Return (x, y) of the center of cell containing provided text 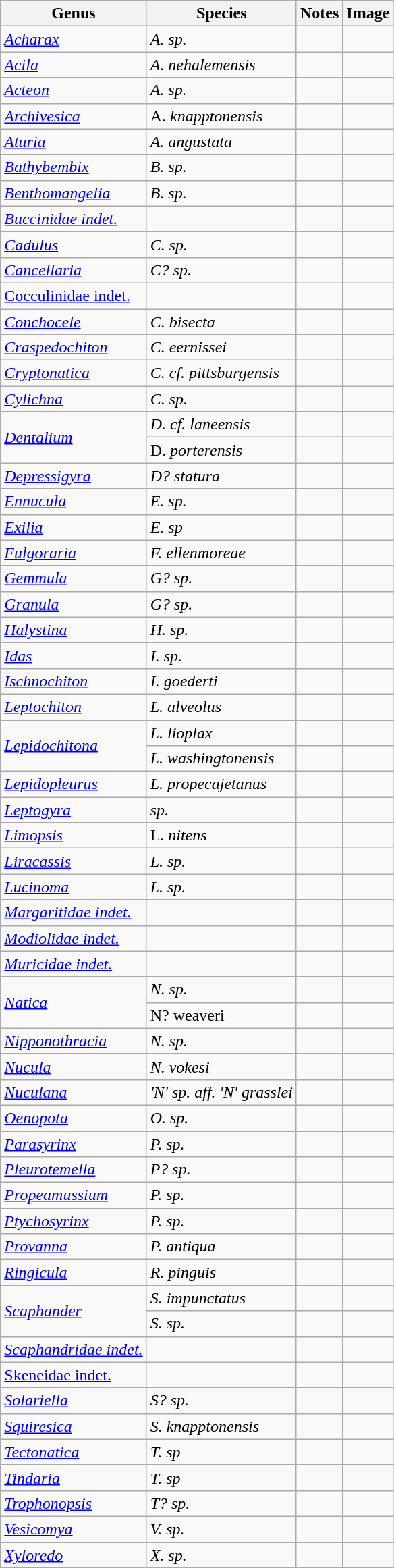
Nipponothracia (74, 1041)
Acteon (74, 90)
I. goederti (221, 681)
Scaphander (74, 1311)
Propeamussium (74, 1195)
Liracassis (74, 861)
Ennucula (74, 502)
Lucinoma (74, 887)
Aturia (74, 142)
P. antiqua (221, 1247)
Lepidochitona (74, 745)
Tectonatica (74, 1452)
E. sp (221, 527)
N? weaveri (221, 1015)
S. knapptonensis (221, 1426)
V. sp. (221, 1529)
Margaritidae indet. (74, 913)
D. porterensis (221, 450)
Depressigyra (74, 476)
Conchocele (74, 322)
Benthomangelia (74, 193)
Cancellaria (74, 270)
S? sp. (221, 1401)
Solariella (74, 1401)
Species (221, 13)
L. alveolus (221, 707)
H. sp. (221, 630)
Dentalium (74, 437)
I. sp. (221, 655)
Trophonopsis (74, 1503)
Provanna (74, 1247)
Image (368, 13)
S. sp. (221, 1324)
Xyloredo (74, 1555)
C? sp. (221, 270)
O. sp. (221, 1118)
L. washingtonensis (221, 759)
Scaphandridae indet. (74, 1349)
L. lioplax (221, 732)
Natica (74, 1002)
L. propecajetanus (221, 784)
Parasyrinx (74, 1144)
Muricidae indet. (74, 964)
Idas (74, 655)
L. nitens (221, 836)
A. angustata (221, 142)
T? sp. (221, 1503)
Craspedochiton (74, 348)
Acila (74, 65)
Ringicula (74, 1272)
sp. (221, 810)
D? statura (221, 476)
Ischnochiton (74, 681)
Pleurotemella (74, 1170)
P? sp. (221, 1170)
Fulgoraria (74, 553)
C. eernissei (221, 348)
Bathybembix (74, 167)
Leptogyra (74, 810)
Lepidopleurus (74, 784)
S. impunctatus (221, 1298)
Exilia (74, 527)
Vesicomya (74, 1529)
Leptochiton (74, 707)
Genus (74, 13)
Notes (319, 13)
Granula (74, 604)
Cadulus (74, 244)
Halystina (74, 630)
D. cf. laneensis (221, 425)
'N' sp. aff. 'N' grasslei (221, 1092)
A. knapptonensis (221, 116)
Oenopota (74, 1118)
Acharax (74, 39)
Buccinidae indet. (74, 219)
F. ellenmoreae (221, 553)
Nuculana (74, 1092)
Nucula (74, 1066)
C. cf. pittsburgensis (221, 373)
Cryptonatica (74, 373)
Gemmula (74, 578)
C. bisecta (221, 322)
Cylichna (74, 399)
Cocculinidae indet. (74, 296)
Limopsis (74, 836)
N. vokesi (221, 1066)
R. pinguis (221, 1272)
A. nehalemensis (221, 65)
Ptychosyrinx (74, 1221)
Squiresica (74, 1426)
Modiolidae indet. (74, 938)
Tindaria (74, 1478)
E. sp. (221, 502)
Skeneidae indet. (74, 1375)
Archivesica (74, 116)
X. sp. (221, 1555)
